From the cell containing the given text, extract its center point as (X, Y) coordinate. 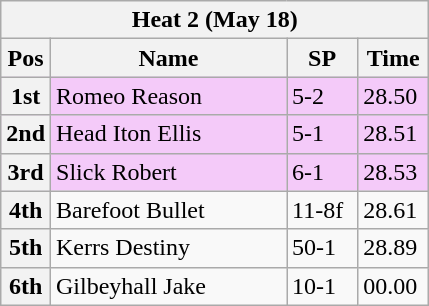
Slick Robert (169, 172)
50-1 (322, 248)
Time (394, 58)
Heat 2 (May 18) (215, 20)
Kerrs Destiny (169, 248)
3rd (26, 172)
00.00 (394, 286)
28.51 (394, 134)
28.53 (394, 172)
4th (26, 210)
SP (322, 58)
2nd (26, 134)
Head Iton Ellis (169, 134)
28.89 (394, 248)
Gilbeyhall Jake (169, 286)
Barefoot Bullet (169, 210)
5-2 (322, 96)
Romeo Reason (169, 96)
Pos (26, 58)
1st (26, 96)
28.61 (394, 210)
5-1 (322, 134)
11-8f (322, 210)
5th (26, 248)
Name (169, 58)
10-1 (322, 286)
28.50 (394, 96)
6-1 (322, 172)
6th (26, 286)
